Search for the cell housing the specified text and yield its (x, y) center coordinate. 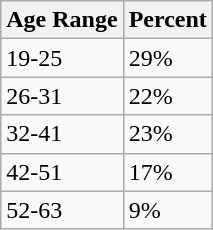
26-31 (62, 96)
17% (168, 172)
22% (168, 96)
29% (168, 58)
19-25 (62, 58)
42-51 (62, 172)
Age Range (62, 20)
9% (168, 210)
23% (168, 134)
32-41 (62, 134)
Percent (168, 20)
52-63 (62, 210)
